Extract the (x, y) coordinate from the center of the cell holding the provided text.  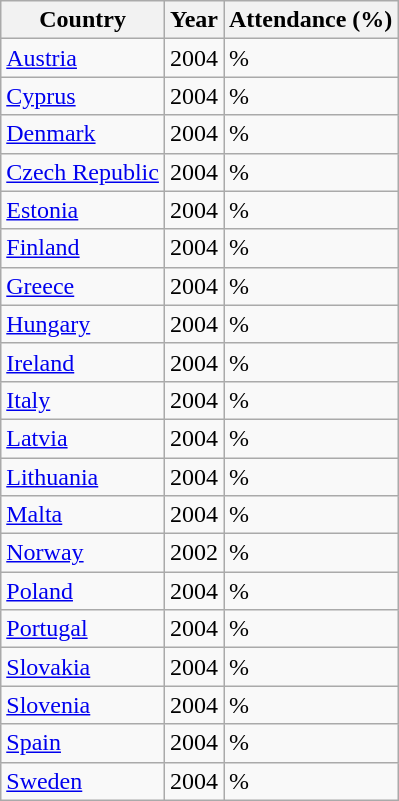
Norway (83, 553)
Czech Republic (83, 172)
Italy (83, 400)
Ireland (83, 362)
Year (194, 20)
Estonia (83, 210)
Slovakia (83, 667)
Greece (83, 286)
Poland (83, 591)
Hungary (83, 324)
Country (83, 20)
Malta (83, 515)
Cyprus (83, 96)
Austria (83, 58)
Portugal (83, 629)
Spain (83, 743)
Attendance (%) (311, 20)
Sweden (83, 781)
2002 (194, 553)
Latvia (83, 438)
Lithuania (83, 477)
Finland (83, 248)
Denmark (83, 134)
Slovenia (83, 705)
